Scan for the cell matching the given text and deliver its (x, y) coordinate at center. 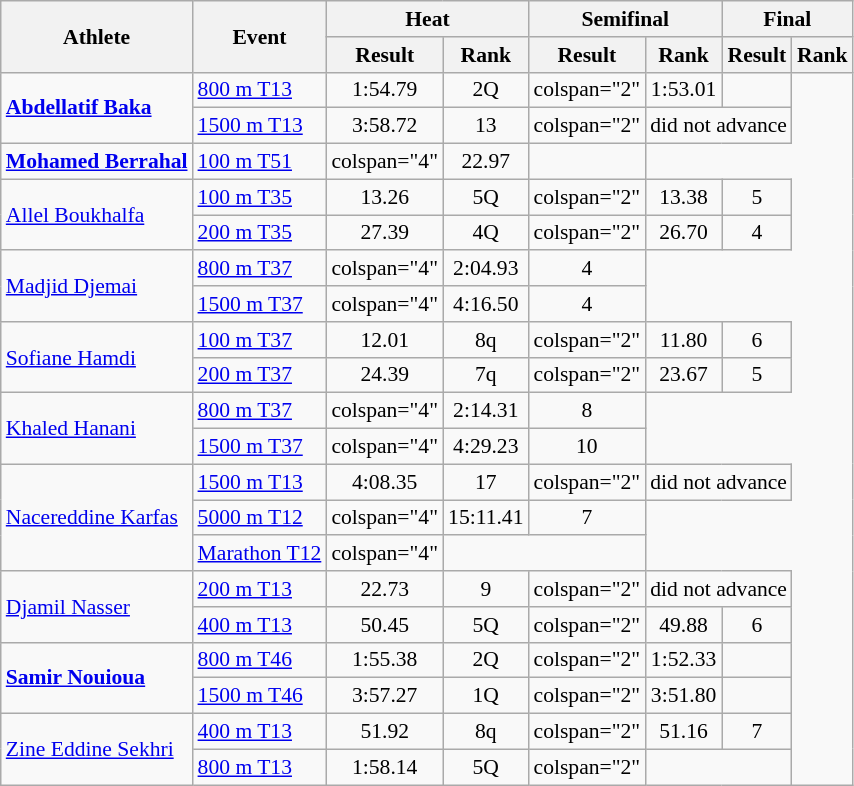
Djamil Nasser (97, 606)
2:14.31 (486, 411)
4:16.50 (486, 304)
100 m T51 (260, 162)
4:29.23 (486, 447)
26.70 (684, 233)
Event (260, 36)
100 m T35 (260, 197)
1:55.38 (384, 660)
13.26 (384, 197)
Abdellatif Baka (97, 108)
Nacereddine Karfas (97, 518)
23.67 (684, 375)
7q (486, 375)
50.45 (384, 625)
49.88 (684, 625)
13.38 (684, 197)
4Q (486, 233)
200 m T35 (260, 233)
3:57.27 (384, 696)
9 (486, 589)
11.80 (684, 340)
1Q (486, 696)
2:04.93 (486, 269)
200 m T37 (260, 375)
8 (588, 411)
Zine Eddine Sekhri (97, 750)
800 m T46 (260, 660)
3:58.72 (384, 126)
27.39 (384, 233)
17 (486, 482)
13 (486, 126)
Mohamed Berrahal (97, 162)
Athlete (97, 36)
1:54.79 (384, 90)
22.97 (486, 162)
4:08.35 (384, 482)
Final (788, 19)
24.39 (384, 375)
Sofiane Hamdi (97, 358)
100 m T37 (260, 340)
22.73 (384, 589)
51.92 (384, 732)
51.16 (684, 732)
Allel Boukhalfa (97, 214)
12.01 (384, 340)
1500 m T46 (260, 696)
15:11.41 (486, 518)
Madjid Djemai (97, 286)
1:52.33 (684, 660)
1:58.14 (384, 767)
10 (588, 447)
5000 m T12 (260, 518)
Heat (427, 19)
Marathon T12 (260, 554)
3:51.80 (684, 696)
1:53.01 (684, 90)
Samir Nouioua (97, 678)
Semifinal (626, 19)
200 m T13 (260, 589)
Khaled Hanani (97, 428)
